Determine the (X, Y) coordinate at the center of the cell enclosing the given text.  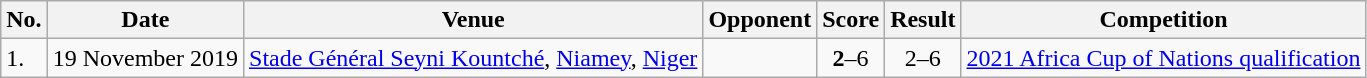
Date (145, 20)
Opponent (760, 20)
1. (24, 58)
19 November 2019 (145, 58)
Competition (1164, 20)
Result (923, 20)
Stade Général Seyni Kountché, Niamey, Niger (474, 58)
2021 Africa Cup of Nations qualification (1164, 58)
Venue (474, 20)
Score (851, 20)
No. (24, 20)
